Scan for the cell matching the given text and deliver its [x, y] coordinate at center. 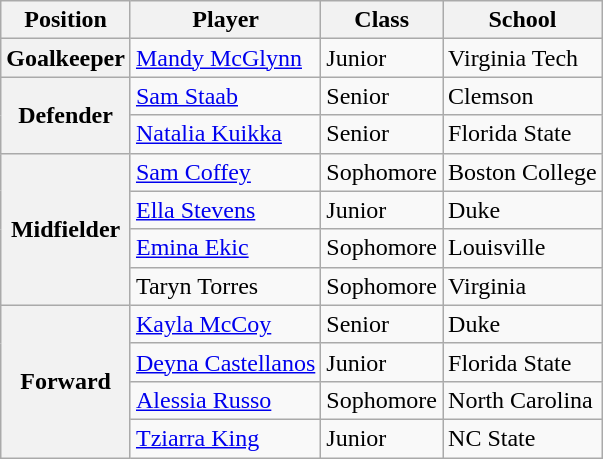
Goalkeeper [66, 58]
Class [382, 20]
Sam Staab [225, 96]
Midfielder [66, 229]
Taryn Torres [225, 286]
Deyna Castellanos [225, 362]
Virginia [523, 286]
Alessia Russo [225, 400]
Boston College [523, 172]
Forward [66, 381]
Virginia Tech [523, 58]
Clemson [523, 96]
Position [66, 20]
Emina Ekic [225, 248]
Kayla McCoy [225, 324]
NC State [523, 438]
Defender [66, 115]
School [523, 20]
Louisville [523, 248]
Mandy McGlynn [225, 58]
Tziarra King [225, 438]
Ella Stevens [225, 210]
Sam Coffey [225, 172]
North Carolina [523, 400]
Natalia Kuikka [225, 134]
Player [225, 20]
